Find where the given text appears and provide that cell's center as (X, Y) coordinate. 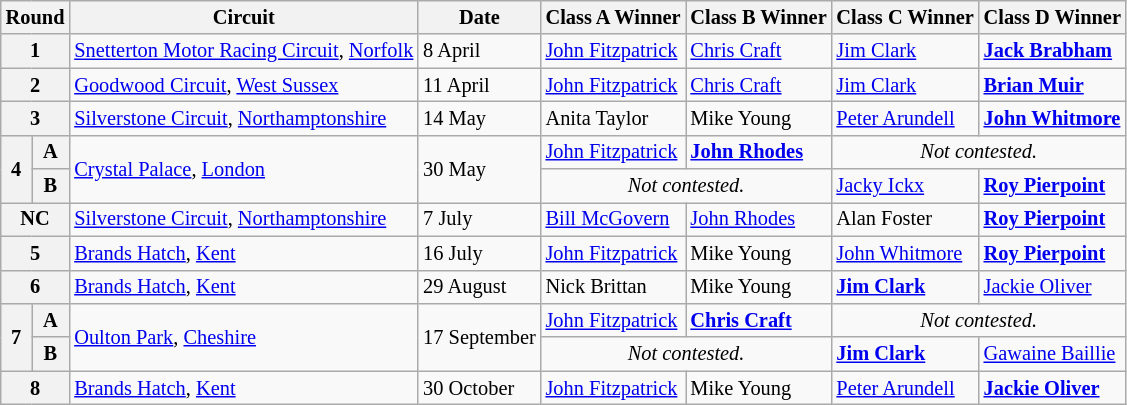
Circuit (244, 17)
8 April (479, 51)
Nick Brittan (614, 287)
Class A Winner (614, 17)
Gawaine Baillie (1052, 354)
4 (16, 168)
Snetterton Motor Racing Circuit, Norfolk (244, 51)
1 (36, 51)
30 October (479, 388)
7 July (479, 219)
Jack Brabham (1052, 51)
5 (36, 253)
Crystal Palace, London (244, 168)
14 May (479, 118)
17 September (479, 336)
Class C Winner (906, 17)
11 April (479, 85)
Alan Foster (906, 219)
7 (16, 336)
16 July (479, 253)
Anita Taylor (614, 118)
6 (36, 287)
8 (36, 388)
Goodwood Circuit, West Sussex (244, 85)
3 (36, 118)
Round (36, 17)
Class B Winner (759, 17)
30 May (479, 168)
Brian Muir (1052, 85)
Jacky Ickx (906, 186)
Bill McGovern (614, 219)
29 August (479, 287)
Oulton Park, Cheshire (244, 336)
Date (479, 17)
NC (36, 219)
Class D Winner (1052, 17)
2 (36, 85)
